Capture the cell that displays the provided text and extract its (X, Y) central coordinate. 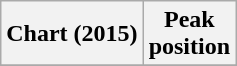
Peakposition (189, 34)
Chart (2015) (72, 34)
